Find where the given text appears and provide that cell's center as [X, Y] coordinate. 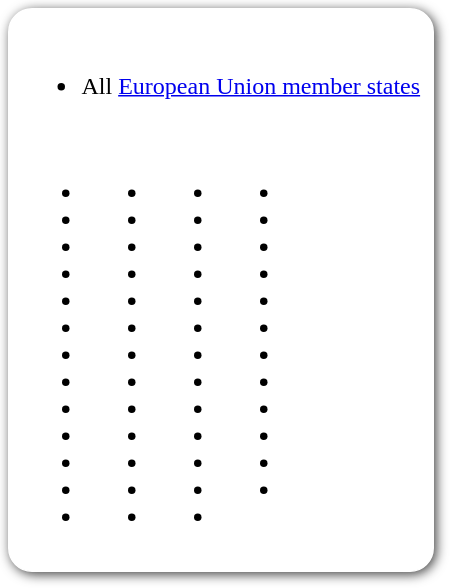
All European Union member states [221, 290]
